From the cell containing the given text, extract its center point as [X, Y] coordinate. 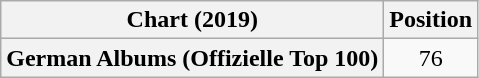
Chart (2019) [192, 20]
Position [431, 20]
76 [431, 58]
German Albums (Offizielle Top 100) [192, 58]
